Pinpoint the cell where the given text exists, returning its (x, y) midpoint coordinate. 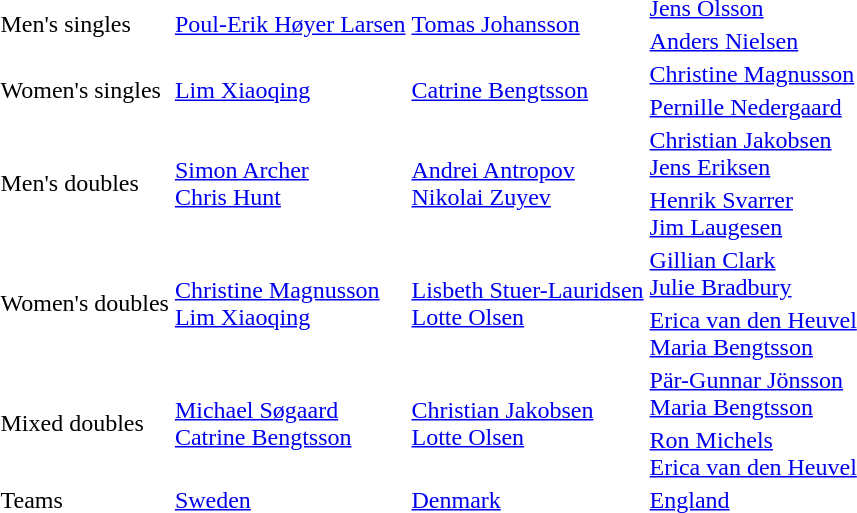
Michael Søgaard Catrine Bengtsson (290, 424)
Christine Magnusson Lim Xiaoqing (290, 304)
Catrine Bengtsson (528, 90)
Christian Jakobsen Lotte Olsen (528, 424)
Lisbeth Stuer-Lauridsen Lotte Olsen (528, 304)
Lim Xiaoqing (290, 90)
Simon Archer Chris Hunt (290, 184)
Andrei Antropov Nikolai Zuyev (528, 184)
